Scan for the cell matching the given text and deliver its (x, y) coordinate at center. 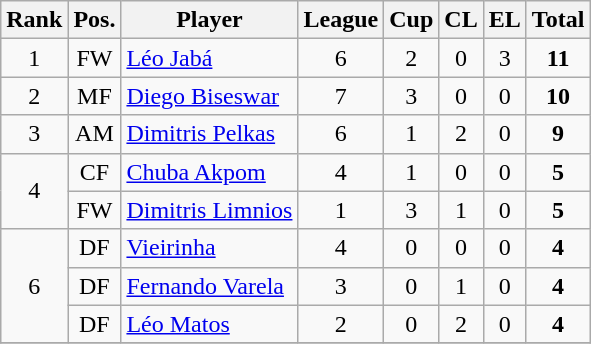
Vieirinha (210, 248)
Diego Biseswar (210, 96)
10 (558, 96)
11 (558, 58)
Léo Jabá (210, 58)
Total (558, 20)
CF (94, 172)
MF (94, 96)
Cup (412, 20)
Dimitris Pelkas (210, 134)
AM (94, 134)
Chuba Akpom (210, 172)
League (341, 20)
Léo Matos (210, 324)
Rank (34, 20)
Fernando Varela (210, 286)
CL (461, 20)
Player (210, 20)
9 (558, 134)
Dimitris Limnios (210, 210)
EL (504, 20)
Pos. (94, 20)
7 (341, 96)
